From the cell containing the given text, extract its center point as [x, y] coordinate. 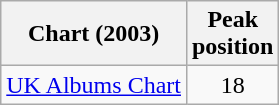
Chart (2003) [94, 34]
Peakposition [232, 34]
18 [232, 85]
UK Albums Chart [94, 85]
